From the cell containing the given text, extract its center point as [x, y] coordinate. 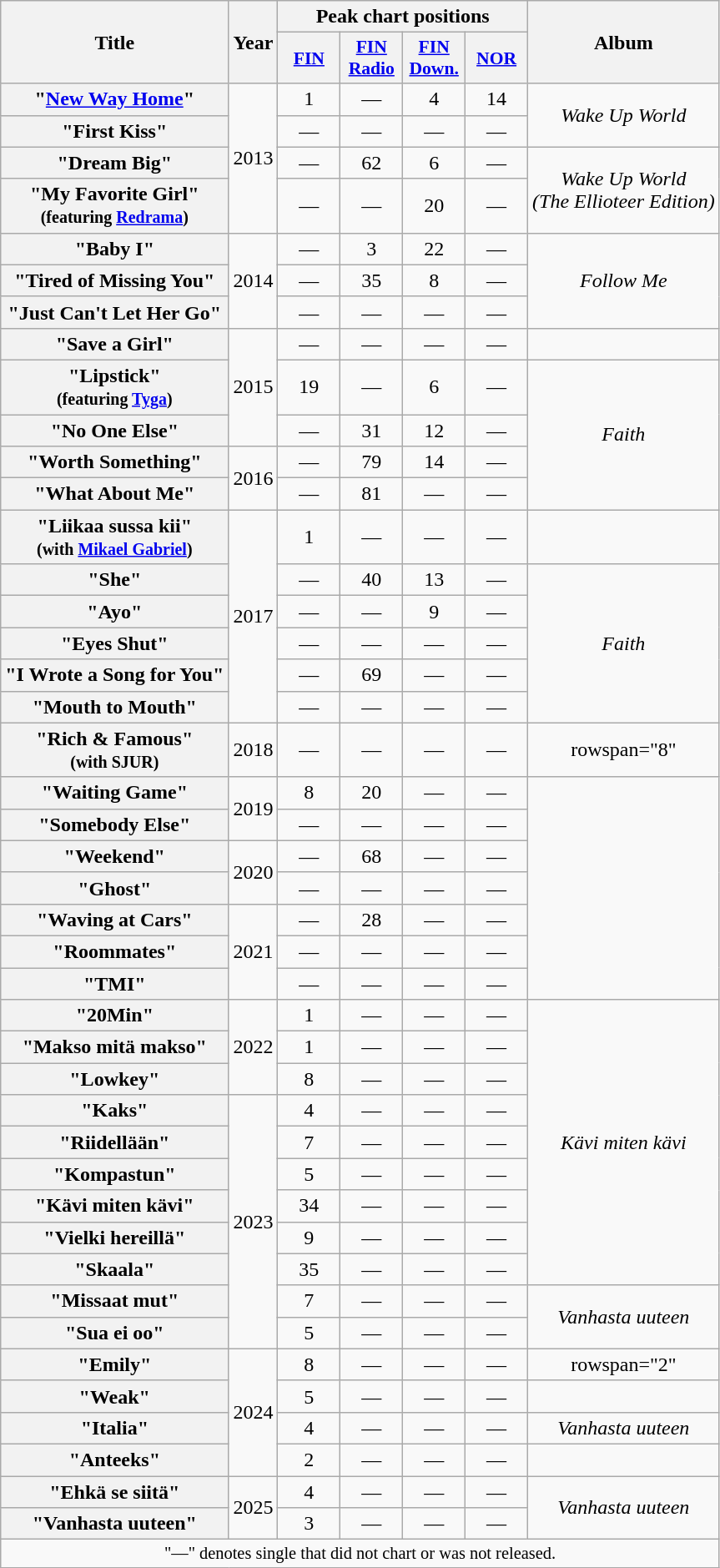
"Waving at Cars" [115, 920]
2019 [254, 809]
Title [115, 42]
"Waiting Game" [115, 793]
19 [309, 387]
31 [372, 430]
34 [309, 1206]
"What About Me" [115, 494]
2018 [254, 749]
"Baby I" [115, 249]
"Save a Girl" [115, 344]
2020 [254, 872]
"Italia" [115, 1428]
2022 [254, 1047]
FIN [309, 58]
"Tired of Missing You" [115, 280]
"First Kiss" [115, 131]
NOR [497, 58]
Year [254, 42]
2 [309, 1460]
2024 [254, 1412]
2014 [254, 280]
"She" [115, 580]
"Just Can't Let Her Go" [115, 312]
28 [372, 920]
"New Way Home" [115, 99]
12 [434, 430]
2025 [254, 1507]
"Sua ei oo" [115, 1333]
68 [372, 856]
FINRadio [372, 58]
rowspan="2" [624, 1364]
"No One Else" [115, 430]
"Dream Big" [115, 163]
"—" denotes single that did not chart or was not released. [360, 1554]
rowspan="8" [624, 749]
"Lipstick"(featuring Tyga) [115, 387]
2023 [254, 1222]
FINDown. [434, 58]
"20Min" [115, 1016]
81 [372, 494]
69 [372, 675]
2017 [254, 616]
2013 [254, 159]
Peak chart positions [403, 17]
"Skaala" [115, 1269]
"Mouth to Mouth" [115, 707]
"Eyes Shut" [115, 643]
"Liikaa sussa kii"(with Mikael Gabriel) [115, 537]
"Lowkey" [115, 1079]
"Kompastun" [115, 1174]
Album [624, 42]
Wake Up World(The Ellioteer Edition) [624, 190]
"Missaat mut" [115, 1301]
"Vielki hereillä" [115, 1238]
"TMI" [115, 984]
"Weak" [115, 1396]
2016 [254, 478]
"Vanhasta uuteen" [115, 1524]
"Somebody Else" [115, 824]
"I Wrote a Song for You" [115, 675]
"Makso mitä makso" [115, 1047]
"Ehkä se siitä" [115, 1491]
"Kävi miten kävi" [115, 1206]
Wake Up World [624, 115]
"My Favorite Girl"(featuring Redrama) [115, 205]
"Emily" [115, 1364]
2021 [254, 951]
"Weekend" [115, 856]
22 [434, 249]
"Worth Something" [115, 462]
Kävi miten kävi [624, 1143]
62 [372, 163]
Follow Me [624, 280]
"Roommates" [115, 951]
"Rich & Famous"(with SJUR) [115, 749]
2015 [254, 387]
"Kaks" [115, 1111]
79 [372, 462]
"Ayo" [115, 612]
"Riidellään" [115, 1142]
"Anteeks" [115, 1460]
13 [434, 580]
40 [372, 580]
"Ghost" [115, 888]
